Output the [x, y] coordinate of the center of the cell containing the given text.  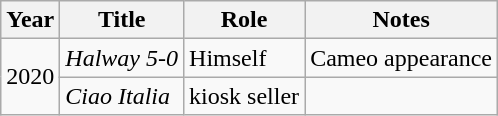
kiosk seller [244, 96]
Role [244, 20]
Ciao Italia [122, 96]
Notes [402, 20]
Himself [244, 58]
2020 [30, 77]
Cameo appearance [402, 58]
Halway 5-0 [122, 58]
Title [122, 20]
Year [30, 20]
